Locate the cell with the specified text and output its (X, Y) center coordinate. 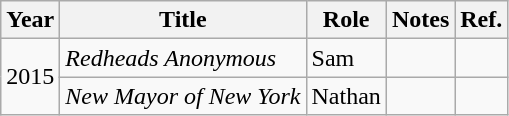
Year (30, 20)
Ref. (482, 20)
Sam (346, 58)
2015 (30, 77)
Title (183, 20)
Role (346, 20)
Nathan (346, 96)
New Mayor of New York (183, 96)
Notes (420, 20)
Redheads Anonymous (183, 58)
